Find where the given text appears and provide that cell's center as (x, y) coordinate. 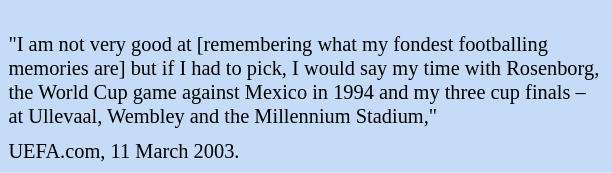
UEFA.com, 11 March 2003. (306, 152)
